Find where the given text appears and provide that cell's center as [x, y] coordinate. 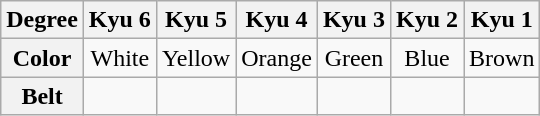
Kyu 5 [196, 20]
Yellow [196, 58]
Green [354, 58]
Brown [502, 58]
Kyu 4 [277, 20]
Orange [277, 58]
Color [42, 58]
Blue [426, 58]
Degree [42, 20]
Kyu 2 [426, 20]
White [120, 58]
Kyu 1 [502, 20]
Belt [42, 96]
Kyu 6 [120, 20]
Kyu 3 [354, 20]
